Search for the cell housing the specified text and yield its (x, y) center coordinate. 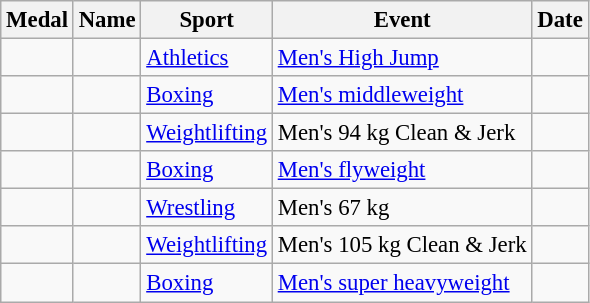
Wrestling (207, 208)
Athletics (207, 58)
Men's 94 kg Clean & Jerk (402, 133)
Medal (38, 20)
Men's flyweight (402, 170)
Sport (207, 20)
Men's middleweight (402, 95)
Name (107, 20)
Men's 67 kg (402, 208)
Event (402, 20)
Men's 105 kg Clean & Jerk (402, 245)
Date (560, 20)
Men's High Jump (402, 58)
Men's super heavyweight (402, 283)
